Provide the [X, Y] coordinate of the cell's center where the given text is located.  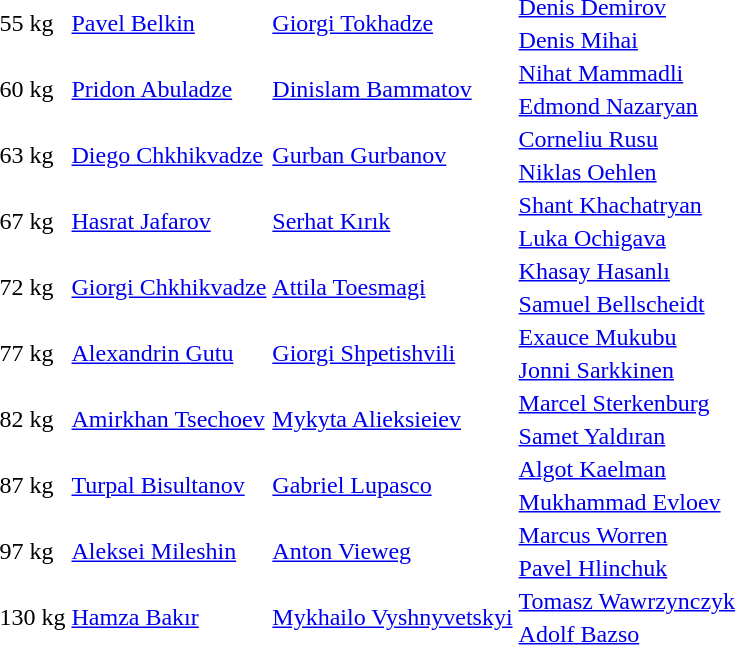
Pridon Abuladze [169, 90]
Aleksei Mileshin [169, 552]
Alexandrin Gutu [169, 354]
Dinislam Bammatov [392, 90]
Mykyta Alieksieiev [392, 420]
Attila Toesmagi [392, 288]
Gabriel Lupasco [392, 486]
Gurban Gurbanov [392, 156]
Giorgi Shpetishvili [392, 354]
Anton Vieweg [392, 552]
Turpal Bisultanov [169, 486]
Diego Chkhikvadze [169, 156]
Serhat Kırık [392, 222]
Giorgi Chkhikvadze [169, 288]
Amirkhan Tsechoev [169, 420]
Hasrat Jafarov [169, 222]
